Identify which cell holds the provided text, then report its [x, y] central coordinate. 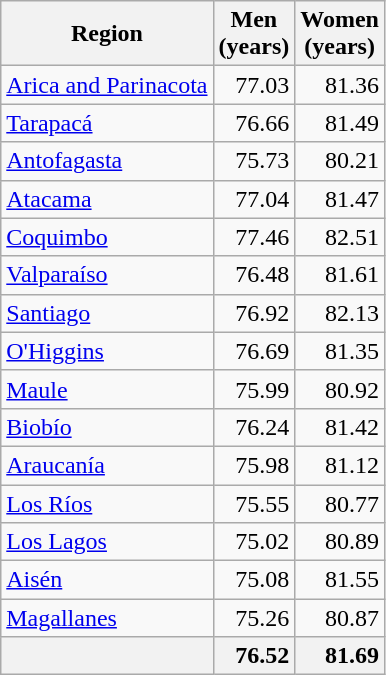
75.26 [254, 618]
Biobío [107, 427]
Antofagasta [107, 161]
81.55 [340, 580]
82.51 [340, 237]
81.12 [340, 465]
76.48 [254, 275]
Women(years) [340, 34]
76.92 [254, 313]
81.61 [340, 275]
Aisén [107, 580]
80.77 [340, 503]
75.08 [254, 580]
Valparaíso [107, 275]
Los Lagos [107, 542]
80.21 [340, 161]
82.13 [340, 313]
76.24 [254, 427]
80.89 [340, 542]
75.02 [254, 542]
75.55 [254, 503]
80.87 [340, 618]
Atacama [107, 199]
Maule [107, 389]
77.04 [254, 199]
80.92 [340, 389]
81.35 [340, 351]
Men(years) [254, 34]
77.46 [254, 237]
Region [107, 34]
75.73 [254, 161]
75.98 [254, 465]
81.69 [340, 656]
81.36 [340, 85]
Coquimbo [107, 237]
Santiago [107, 313]
81.49 [340, 123]
81.47 [340, 199]
81.42 [340, 427]
O'Higgins [107, 351]
76.69 [254, 351]
Tarapacá [107, 123]
Araucanía [107, 465]
76.66 [254, 123]
77.03 [254, 85]
75.99 [254, 389]
76.52 [254, 656]
Magallanes [107, 618]
Arica and Parinacota [107, 85]
Los Ríos [107, 503]
